Detect which cell encompasses the target text, then output its [x, y] center coordinate. 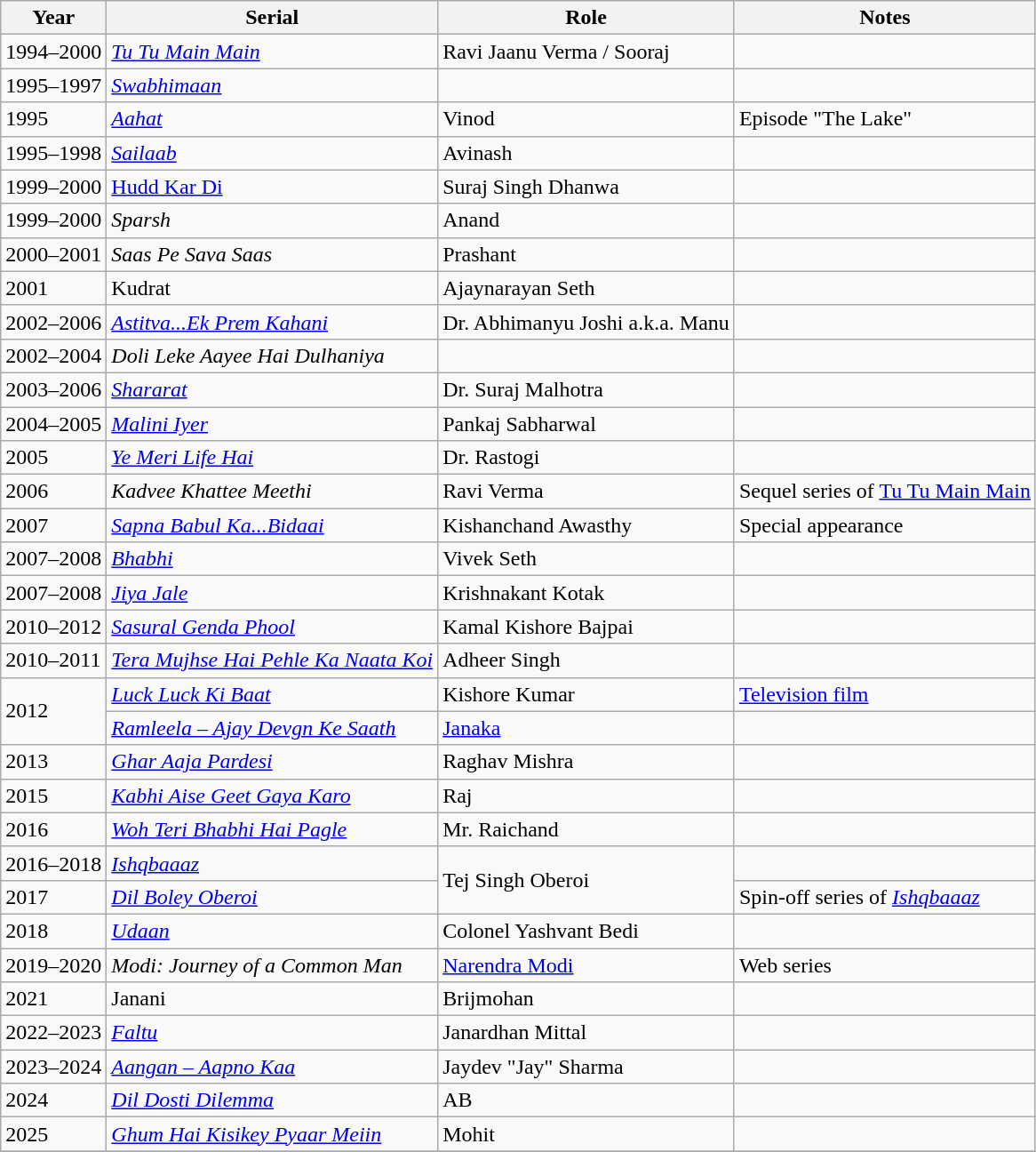
Anand [586, 220]
2010–2011 [53, 660]
Udaan [272, 931]
2002–2006 [53, 322]
Swabhimaan [272, 85]
Ramleela – Ajay Devgn Ke Saath [272, 728]
Suraj Singh Dhanwa [586, 187]
Doli Leke Aayee Hai Dulhaniya [272, 356]
Dil Dosti Dilemma [272, 1100]
Janaka [586, 728]
AB [586, 1100]
Luck Luck Ki Baat [272, 694]
Jaydev "Jay" Sharma [586, 1067]
2022–2023 [53, 1033]
Pankaj Sabharwal [586, 424]
Notes [885, 18]
Kabhi Aise Geet Gaya Karo [272, 796]
Sasural Genda Phool [272, 627]
Astitva...Ek Prem Kahani [272, 322]
2012 [53, 711]
Ajaynarayan Seth [586, 288]
1995–1998 [53, 153]
Vinod [586, 119]
Ghum Hai Kisikey Pyaar Meiin [272, 1134]
Raghav Mishra [586, 762]
Sparsh [272, 220]
1995–1997 [53, 85]
2007 [53, 525]
2024 [53, 1100]
Shararat [272, 389]
Ghar Aaja Pardesi [272, 762]
Tu Tu Main Main [272, 52]
Television film [885, 694]
2005 [53, 458]
Spin-off series of Ishqbaaaz [885, 897]
Faltu [272, 1033]
Web series [885, 964]
Tej Singh Oberoi [586, 880]
Mr. Raichand [586, 829]
Ishqbaaaz [272, 863]
2002–2004 [53, 356]
2018 [53, 931]
Kishanchand Awasthy [586, 525]
Janardhan Mittal [586, 1033]
Kishore Kumar [586, 694]
2001 [53, 288]
2016–2018 [53, 863]
Kamal Kishore Bajpai [586, 627]
Vivek Seth [586, 559]
Bhabhi [272, 559]
Ye Meri Life Hai [272, 458]
Brijmohan [586, 999]
Serial [272, 18]
Colonel Yashvant Bedi [586, 931]
2015 [53, 796]
Modi: Journey of a Common Man [272, 964]
2021 [53, 999]
Episode "The Lake" [885, 119]
Kadvee Khattee Meethi [272, 492]
Raj [586, 796]
Special appearance [885, 525]
Ravi Verma [586, 492]
2010–2012 [53, 627]
Malini Iyer [272, 424]
Prashant [586, 254]
Jiya Jale [272, 593]
Saas Pe Sava Saas [272, 254]
Woh Teri Bhabhi Hai Pagle [272, 829]
Hudd Kar Di [272, 187]
Kudrat [272, 288]
Dr. Rastogi [586, 458]
Avinash [586, 153]
1995 [53, 119]
2025 [53, 1134]
2017 [53, 897]
Aahat [272, 119]
Tera Mujhse Hai Pehle Ka Naata Koi [272, 660]
Sapna Babul Ka...Bidaai [272, 525]
Mohit [586, 1134]
2004–2005 [53, 424]
Adheer Singh [586, 660]
Narendra Modi [586, 964]
Dr. Suraj Malhotra [586, 389]
Sailaab [272, 153]
2019–2020 [53, 964]
2006 [53, 492]
1994–2000 [53, 52]
2023–2024 [53, 1067]
Dil Boley Oberoi [272, 897]
Sequel series of Tu Tu Main Main [885, 492]
2003–2006 [53, 389]
Krishnakant Kotak [586, 593]
Ravi Jaanu Verma / Sooraj [586, 52]
Dr. Abhimanyu Joshi a.k.a. Manu [586, 322]
2000–2001 [53, 254]
Year [53, 18]
Aangan – Aapno Kaa [272, 1067]
Janani [272, 999]
Role [586, 18]
2016 [53, 829]
2013 [53, 762]
